Capture the cell that displays the provided text and extract its [X, Y] central coordinate. 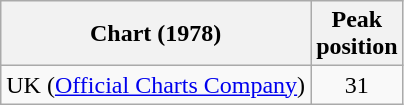
Peakposition [357, 34]
UK (Official Charts Company) [156, 85]
Chart (1978) [156, 34]
31 [357, 85]
